Return [X, Y] of the center of cell containing provided text 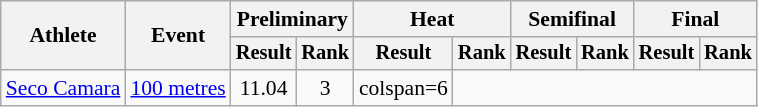
colspan=6 [404, 88]
Final [696, 19]
3 [325, 88]
Preliminary [292, 19]
Event [178, 36]
Heat [432, 19]
Seco Camara [64, 88]
Semifinal [572, 19]
Athlete [64, 36]
100 metres [178, 88]
11.04 [264, 88]
